Return (x, y) of the center of cell containing provided text 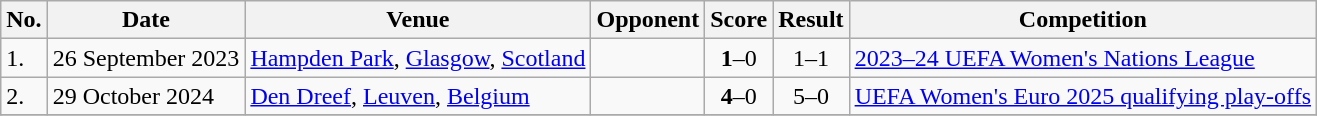
No. (24, 20)
Competition (1082, 20)
UEFA Women's Euro 2025 qualifying play-offs (1082, 96)
Result (811, 20)
26 September 2023 (146, 58)
1–1 (811, 58)
29 October 2024 (146, 96)
Date (146, 20)
4–0 (739, 96)
5–0 (811, 96)
1. (24, 58)
Den Dreef, Leuven, Belgium (418, 96)
Score (739, 20)
2. (24, 96)
1–0 (739, 58)
Opponent (648, 20)
Venue (418, 20)
Hampden Park, Glasgow, Scotland (418, 58)
2023–24 UEFA Women's Nations League (1082, 58)
